Pinpoint the cell where the given text exists, returning its (X, Y) midpoint coordinate. 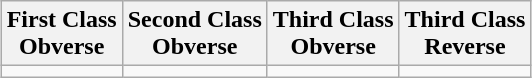
Third ClassObverse (333, 34)
First ClassObverse (62, 34)
Third ClassReverse (465, 34)
Second ClassObverse (194, 34)
